Extract the [x, y] coordinate from the center of the cell holding the provided text.  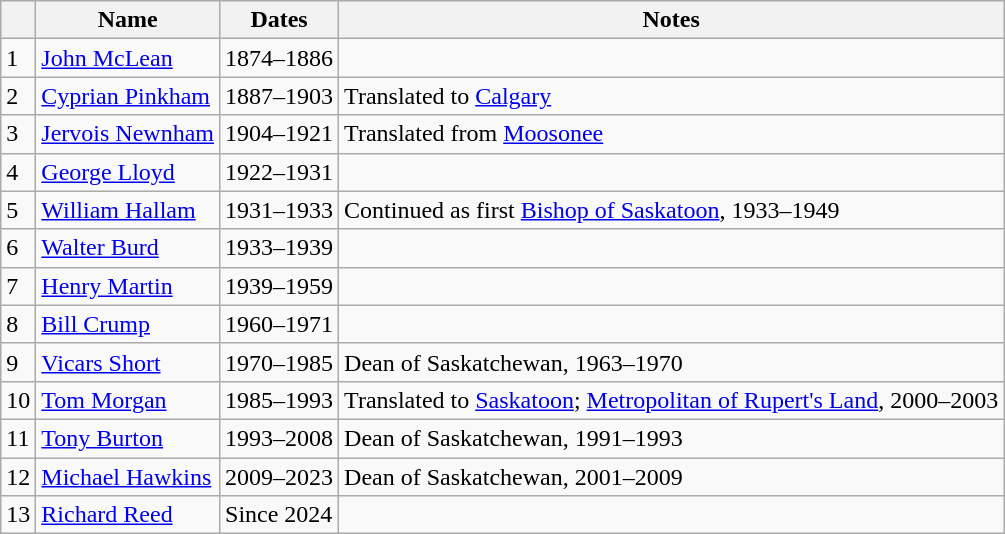
Cyprian Pinkham [128, 96]
Bill Crump [128, 324]
1887–1903 [280, 96]
Walter Burd [128, 248]
Translated to Calgary [672, 96]
1 [18, 58]
2 [18, 96]
Dean of Saskatchewan, 2001–2009 [672, 477]
1939–1959 [280, 286]
1904–1921 [280, 134]
8 [18, 324]
Dean of Saskatchewan, 1991–1993 [672, 438]
Dates [280, 20]
Continued as first Bishop of Saskatoon, 1933–1949 [672, 210]
Richard Reed [128, 515]
1922–1931 [280, 172]
2009–2023 [280, 477]
1985–1993 [280, 400]
1993–2008 [280, 438]
George Lloyd [128, 172]
9 [18, 362]
Henry Martin [128, 286]
1933–1939 [280, 248]
1970–1985 [280, 362]
1874–1886 [280, 58]
Tom Morgan [128, 400]
7 [18, 286]
1960–1971 [280, 324]
5 [18, 210]
Jervois Newnham [128, 134]
Translated to Saskatoon; Metropolitan of Rupert's Land, 2000–2003 [672, 400]
4 [18, 172]
Michael Hawkins [128, 477]
13 [18, 515]
6 [18, 248]
1931–1933 [280, 210]
12 [18, 477]
Notes [672, 20]
Name [128, 20]
Dean of Saskatchewan, 1963–1970 [672, 362]
Tony Burton [128, 438]
Translated from Moosonee [672, 134]
Vicars Short [128, 362]
Since 2024 [280, 515]
William Hallam [128, 210]
10 [18, 400]
11 [18, 438]
John McLean [128, 58]
3 [18, 134]
